From the cell containing the given text, extract its center point as (x, y) coordinate. 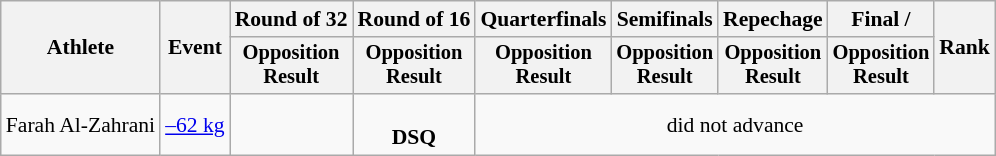
Round of 32 (292, 19)
Event (194, 48)
Final / (882, 19)
Quarterfinals (543, 19)
Farah Al-Zahrani (80, 124)
DSQ (414, 124)
Semifinals (664, 19)
Rank (964, 48)
Repechage (773, 19)
Athlete (80, 48)
Round of 16 (414, 19)
did not advance (734, 124)
–62 kg (194, 124)
